Provide the (X, Y) coordinate of the cell's center where the given text is located.  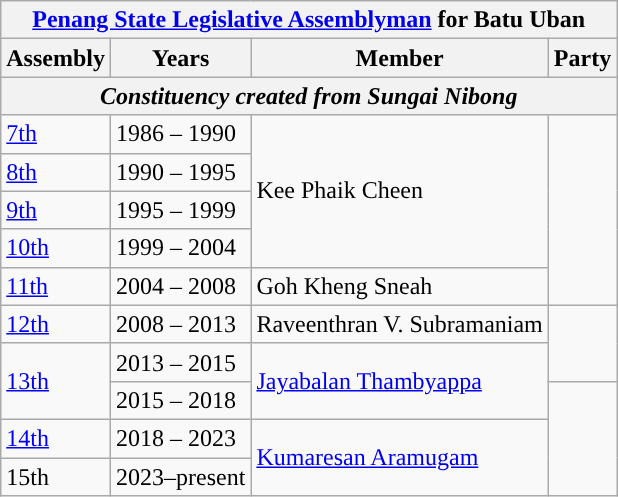
2023–present (180, 477)
Member (400, 58)
14th (56, 438)
Jayabalan Thambyappa (400, 381)
Kumaresan Aramugam (400, 457)
2018 – 2023 (180, 438)
1995 – 1999 (180, 210)
10th (56, 248)
Assembly (56, 58)
1986 – 1990 (180, 134)
Kee Phaik Cheen (400, 191)
Constituency created from Sungai Nibong (309, 96)
Raveenthran V. Subramaniam (400, 324)
2004 – 2008 (180, 286)
2013 – 2015 (180, 362)
11th (56, 286)
8th (56, 172)
7th (56, 134)
12th (56, 324)
Party (582, 58)
Penang State Legislative Assemblyman for Batu Uban (309, 20)
Goh Kheng Sneah (400, 286)
1990 – 1995 (180, 172)
2015 – 2018 (180, 400)
9th (56, 210)
Years (180, 58)
1999 – 2004 (180, 248)
2008 – 2013 (180, 324)
15th (56, 477)
13th (56, 381)
